Return the (x, y) coordinate for the center point of the cell that contains the specified text.  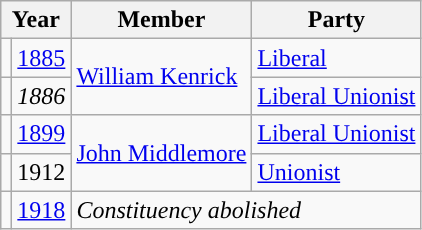
Year (36, 20)
Liberal (336, 58)
1912 (42, 172)
William Kenrick (162, 77)
Member (162, 20)
1918 (42, 210)
1886 (42, 96)
Unionist (336, 172)
Party (336, 20)
Constituency abolished (246, 210)
John Middlemore (162, 153)
1885 (42, 58)
1899 (42, 134)
